Pinpoint the cell where the given text exists, returning its (X, Y) midpoint coordinate. 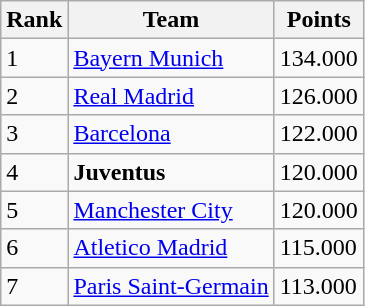
Points (318, 20)
134.000 (318, 58)
Manchester City (171, 210)
Bayern Munich (171, 58)
115.000 (318, 248)
6 (34, 248)
3 (34, 134)
2 (34, 96)
1 (34, 58)
Atletico Madrid (171, 248)
Paris Saint-Germain (171, 286)
Real Madrid (171, 96)
126.000 (318, 96)
7 (34, 286)
122.000 (318, 134)
113.000 (318, 286)
5 (34, 210)
Barcelona (171, 134)
Team (171, 20)
Rank (34, 20)
Juventus (171, 172)
4 (34, 172)
